Identify which cell holds the provided text, then report its (x, y) central coordinate. 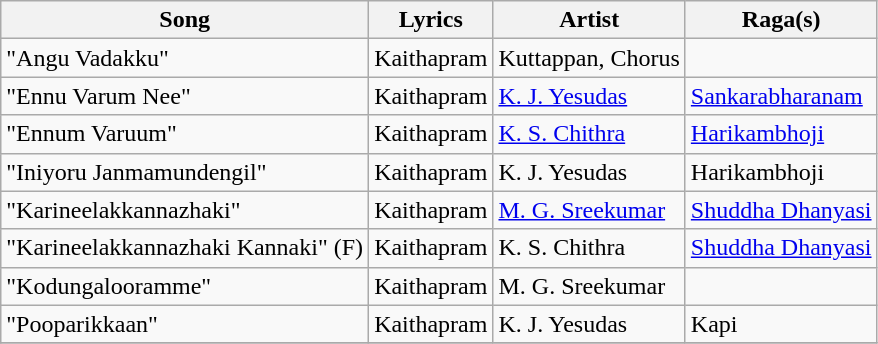
Song (185, 20)
Artist (589, 20)
"Ennu Varum Nee" (185, 96)
"Iniyoru Janmamundengil" (185, 172)
Kapi (781, 324)
Sankarabharanam (781, 96)
"Pooparikkaan" (185, 324)
"Karineelakkannazhaki" (185, 210)
"Kodungalooramme" (185, 286)
"Angu Vadakku" (185, 58)
"Ennum Varuum" (185, 134)
Lyrics (431, 20)
"Karineelakkannazhaki Kannaki" (F) (185, 248)
Raga(s) (781, 20)
Kuttappan, Chorus (589, 58)
